Return [x, y] of the center of cell containing provided text 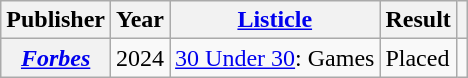
Listicle [275, 20]
2024 [140, 58]
30 Under 30: Games [275, 58]
Year [140, 20]
Result [418, 20]
Placed [418, 58]
Forbes [56, 58]
Publisher [56, 20]
